Find where the given text appears and provide that cell's center as (X, Y) coordinate. 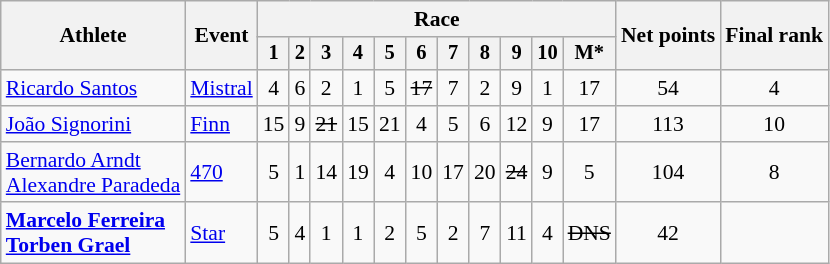
20 (485, 172)
João Signorini (94, 124)
54 (668, 88)
3 (326, 54)
14 (326, 172)
Race (437, 19)
12 (517, 124)
Event (221, 36)
Mistral (221, 88)
42 (668, 234)
Bernardo ArndtAlexandre Paradeda (94, 172)
24 (517, 172)
Marcelo FerreiraTorben Grael (94, 234)
DNS (590, 234)
Finn (221, 124)
M* (590, 54)
11 (517, 234)
Final rank (774, 36)
470 (221, 172)
Ricardo Santos (94, 88)
113 (668, 124)
Net points (668, 36)
Athlete (94, 36)
19 (358, 172)
104 (668, 172)
Star (221, 234)
